Return the (X, Y) coordinate for the center point of the cell that contains the specified text.  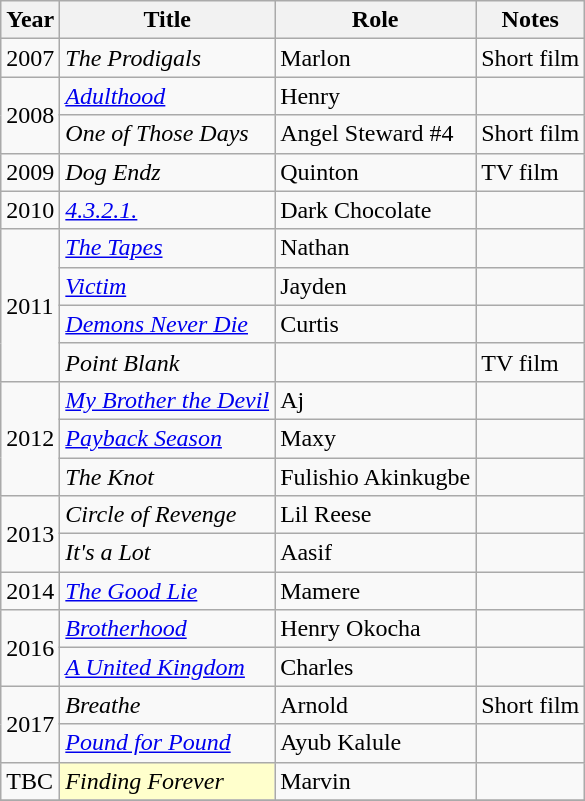
The Good Lie (168, 591)
2016 (30, 648)
4.3.2.1. (168, 210)
Breathe (168, 705)
Circle of Revenge (168, 515)
Curtis (376, 324)
2011 (30, 305)
2013 (30, 534)
2008 (30, 115)
Angel Steward #4 (376, 134)
Mamere (376, 591)
Adulthood (168, 96)
2009 (30, 172)
The Tapes (168, 248)
Year (30, 20)
Role (376, 20)
It's a Lot (168, 553)
Fulishio Akinkugbe (376, 477)
My Brother the Devil (168, 400)
Finding Forever (168, 781)
Arnold (376, 705)
Brotherhood (168, 629)
Aasif (376, 553)
Jayden (376, 286)
Demons Never Die (168, 324)
Title (168, 20)
Quinton (376, 172)
One of Those Days (168, 134)
Lil Reese (376, 515)
Dark Chocolate (376, 210)
2010 (30, 210)
2007 (30, 58)
Pound for Pound (168, 743)
2012 (30, 438)
The Knot (168, 477)
Ayub Kalule (376, 743)
Charles (376, 667)
Maxy (376, 438)
Dog Endz (168, 172)
Marvin (376, 781)
Victim (168, 286)
The Prodigals (168, 58)
TBC (30, 781)
Henry Okocha (376, 629)
Henry (376, 96)
Notes (530, 20)
Point Blank (168, 362)
Payback Season (168, 438)
Nathan (376, 248)
2014 (30, 591)
Marlon (376, 58)
2017 (30, 724)
A United Kingdom (168, 667)
Aj (376, 400)
